Pinpoint the cell where the given text exists, returning its (X, Y) midpoint coordinate. 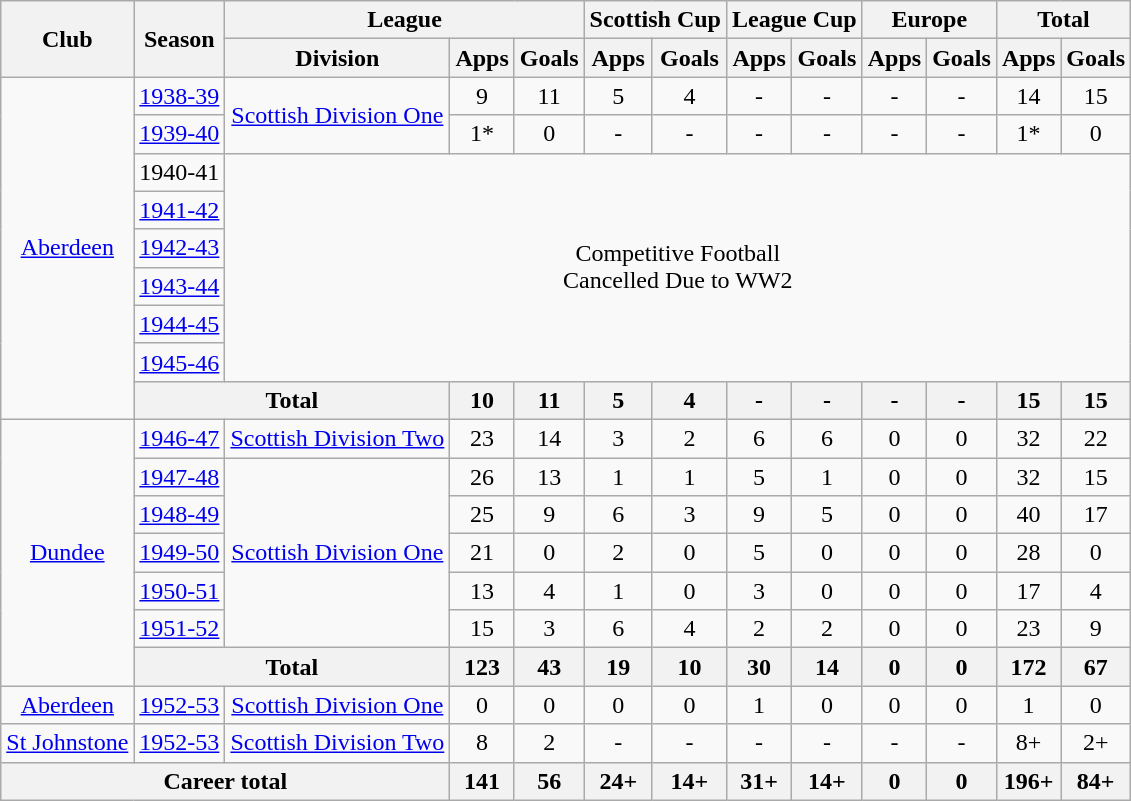
1951-52 (180, 629)
1943-44 (180, 286)
1946-47 (180, 438)
Competitive FootballCancelled Due to WW2 (678, 267)
League (404, 20)
31+ (758, 781)
30 (758, 667)
22 (1096, 438)
40 (1028, 515)
28 (1028, 553)
24+ (618, 781)
Division (338, 58)
Scottish Cup (655, 20)
2+ (1096, 743)
25 (482, 515)
Career total (226, 781)
123 (482, 667)
196+ (1028, 781)
Season (180, 39)
1950-51 (180, 591)
Club (68, 39)
1942-43 (180, 248)
1945-46 (180, 362)
19 (618, 667)
67 (1096, 667)
172 (1028, 667)
1948-49 (180, 515)
1944-45 (180, 324)
Europe (929, 20)
84+ (1096, 781)
141 (482, 781)
League Cup (794, 20)
St Johnstone (68, 743)
1938-39 (180, 96)
56 (549, 781)
1949-50 (180, 553)
1947-48 (180, 477)
21 (482, 553)
1941-42 (180, 210)
1940-41 (180, 172)
8 (482, 743)
8+ (1028, 743)
26 (482, 477)
Dundee (68, 552)
43 (549, 667)
1939-40 (180, 134)
